For the text-containing cell, return its midpoint in [X, Y] coordinate format. 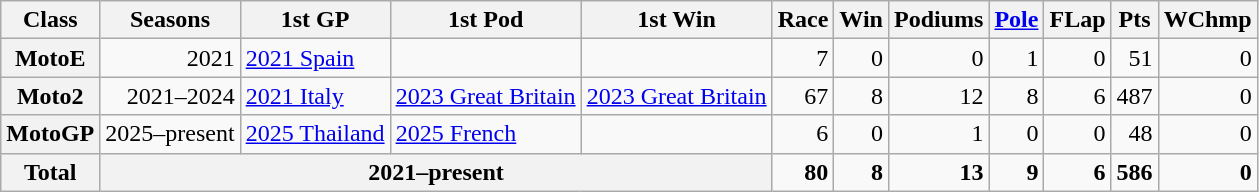
1st Pod [486, 20]
Win [862, 20]
Class [50, 20]
2025 Thailand [315, 134]
67 [803, 96]
2021 Italy [315, 96]
2021–present [436, 172]
2025 French [486, 134]
FLap [1078, 20]
12 [938, 96]
Pts [1134, 20]
MotoE [50, 58]
Race [803, 20]
Total [50, 172]
1st Win [676, 20]
Pole [1016, 20]
9 [1016, 172]
1st GP [315, 20]
Moto2 [50, 96]
2025–present [170, 134]
2021 [170, 58]
Seasons [170, 20]
51 [1134, 58]
586 [1134, 172]
2021 Spain [315, 58]
487 [1134, 96]
2021–2024 [170, 96]
13 [938, 172]
80 [803, 172]
MotoGP [50, 134]
WChmp [1208, 20]
48 [1134, 134]
7 [803, 58]
Podiums [938, 20]
